Pinpoint the cell where the given text exists, returning its [x, y] midpoint coordinate. 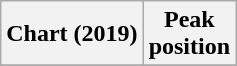
Chart (2019) [72, 34]
Peakposition [189, 34]
